Pinpoint the cell where the given text exists, returning its (X, Y) midpoint coordinate. 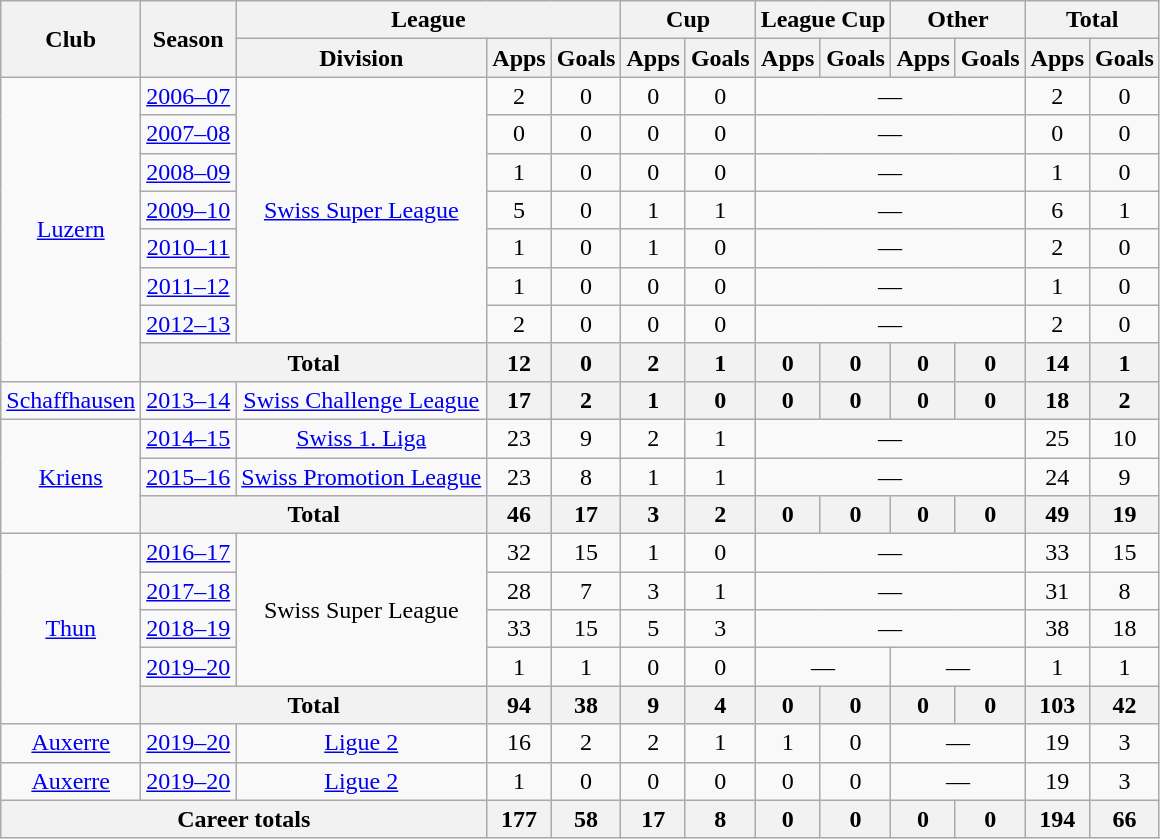
103 (1057, 705)
7 (586, 591)
194 (1057, 819)
2011–12 (188, 286)
Swiss 1. Liga (362, 438)
2014–15 (188, 438)
177 (519, 819)
2008–09 (188, 172)
Season (188, 39)
2016–17 (188, 553)
Club (71, 39)
4 (720, 705)
14 (1057, 362)
Swiss Promotion League (362, 477)
League (428, 20)
46 (519, 515)
10 (1125, 438)
58 (586, 819)
66 (1125, 819)
12 (519, 362)
32 (519, 553)
Division (362, 58)
2007–08 (188, 134)
16 (519, 743)
2009–10 (188, 210)
League Cup (823, 20)
Career totals (244, 819)
Other (958, 20)
2006–07 (188, 96)
Thun (71, 629)
Schaffhausen (71, 400)
94 (519, 705)
42 (1125, 705)
2015–16 (188, 477)
2018–19 (188, 629)
Luzern (71, 229)
2012–13 (188, 324)
28 (519, 591)
2017–18 (188, 591)
49 (1057, 515)
Swiss Challenge League (362, 400)
31 (1057, 591)
Cup (688, 20)
2010–11 (188, 248)
25 (1057, 438)
Kriens (71, 476)
6 (1057, 210)
2013–14 (188, 400)
24 (1057, 477)
